Provide the [X, Y] coordinate of the cell's center where the given text is located.  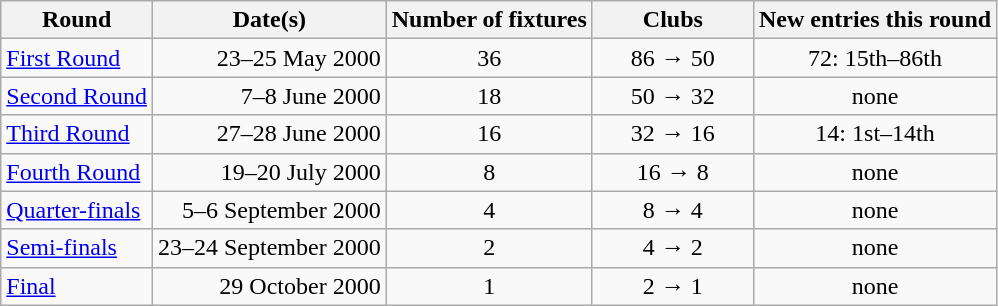
Second Round [77, 96]
8 [489, 172]
50 → 32 [672, 96]
Semi-finals [77, 248]
1 [489, 286]
Quarter-finals [77, 210]
5–6 September 2000 [269, 210]
Number of fixtures [489, 20]
14: 1st–14th [874, 134]
36 [489, 58]
23–24 September 2000 [269, 248]
27–28 June 2000 [269, 134]
Final [77, 286]
16 [489, 134]
4 [489, 210]
7–8 June 2000 [269, 96]
19–20 July 2000 [269, 172]
4 → 2 [672, 248]
18 [489, 96]
8 → 4 [672, 210]
32 → 16 [672, 134]
First Round [77, 58]
23–25 May 2000 [269, 58]
Clubs [672, 20]
2 [489, 248]
New entries this round [874, 20]
Date(s) [269, 20]
2 → 1 [672, 286]
Round [77, 20]
16 → 8 [672, 172]
29 October 2000 [269, 286]
86 → 50 [672, 58]
Third Round [77, 134]
72: 15th–86th [874, 58]
Fourth Round [77, 172]
